Return the (X, Y) coordinate for the center point of the cell that contains the specified text.  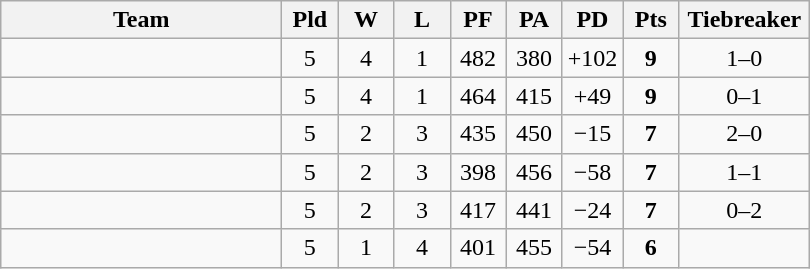
482 (478, 58)
0–1 (744, 96)
450 (534, 134)
W (366, 20)
441 (534, 210)
401 (478, 248)
PD (592, 20)
456 (534, 172)
Team (142, 20)
−58 (592, 172)
L (422, 20)
−24 (592, 210)
+102 (592, 58)
1–0 (744, 58)
380 (534, 58)
Pld (310, 20)
−54 (592, 248)
PF (478, 20)
2–0 (744, 134)
Pts (651, 20)
464 (478, 96)
455 (534, 248)
1–1 (744, 172)
0–2 (744, 210)
PA (534, 20)
+49 (592, 96)
−15 (592, 134)
398 (478, 172)
417 (478, 210)
415 (534, 96)
6 (651, 248)
435 (478, 134)
Tiebreaker (744, 20)
